Output the (X, Y) coordinate of the center of the cell containing the given text.  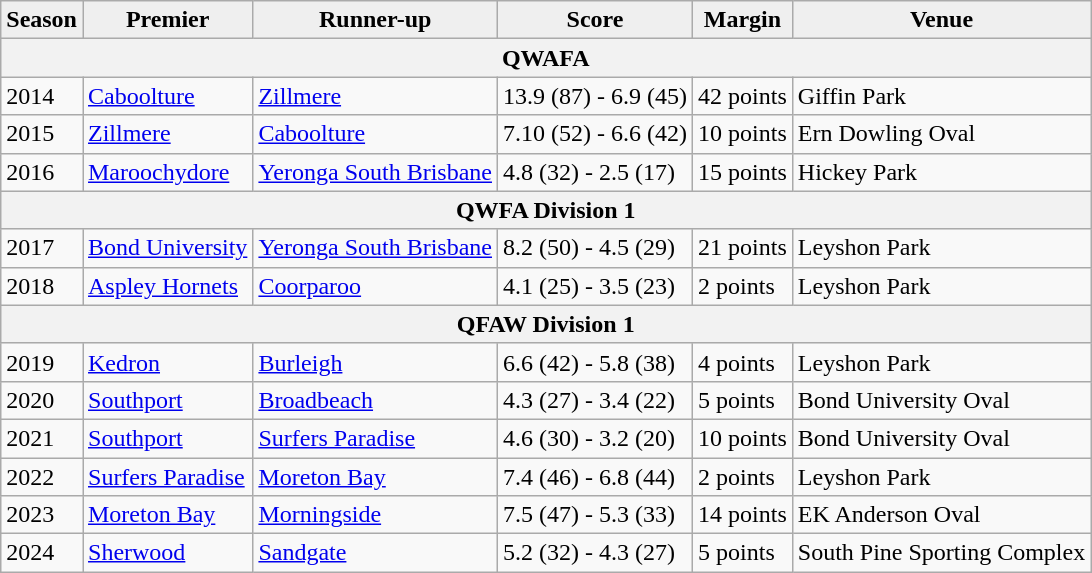
Runner-up (376, 20)
2021 (42, 438)
7.10 (52) - 6.6 (42) (596, 134)
EK Anderson Oval (941, 515)
7.4 (46) - 6.8 (44) (596, 477)
Aspley Hornets (167, 286)
2022 (42, 477)
Score (596, 20)
4.1 (25) - 3.5 (23) (596, 286)
South Pine Sporting Complex (941, 553)
8.2 (50) - 4.5 (29) (596, 248)
4 points (743, 362)
Morningside (376, 515)
2014 (42, 96)
2020 (42, 400)
4.8 (32) - 2.5 (17) (596, 172)
4.3 (27) - 3.4 (22) (596, 400)
Bond University (167, 248)
Ern Dowling Oval (941, 134)
QFAW Division 1 (546, 324)
Season (42, 20)
QWAFA (546, 58)
Coorparoo (376, 286)
42 points (743, 96)
Margin (743, 20)
4.6 (30) - 3.2 (20) (596, 438)
13.9 (87) - 6.9 (45) (596, 96)
Maroochydore (167, 172)
Hickey Park (941, 172)
Sandgate (376, 553)
Kedron (167, 362)
2015 (42, 134)
2023 (42, 515)
2016 (42, 172)
2017 (42, 248)
Broadbeach (376, 400)
Burleigh (376, 362)
QWFA Division 1 (546, 210)
6.6 (42) - 5.8 (38) (596, 362)
Venue (941, 20)
2018 (42, 286)
15 points (743, 172)
14 points (743, 515)
Premier (167, 20)
Sherwood (167, 553)
2024 (42, 553)
2019 (42, 362)
5.2 (32) - 4.3 (27) (596, 553)
7.5 (47) - 5.3 (33) (596, 515)
Giffin Park (941, 96)
21 points (743, 248)
